Find where the given text appears and provide that cell's center as [X, Y] coordinate. 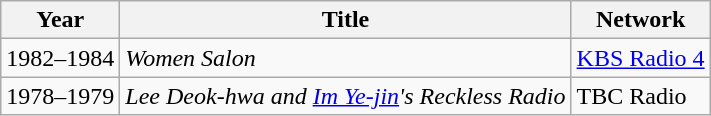
1978–1979 [60, 96]
Women Salon [346, 58]
Title [346, 20]
TBC Radio [640, 96]
1982–1984 [60, 58]
Year [60, 20]
KBS Radio 4 [640, 58]
Network [640, 20]
Lee Deok-hwa and Im Ye-jin's Reckless Radio [346, 96]
